Extract the [x, y] coordinate from the center of the cell holding the provided text.  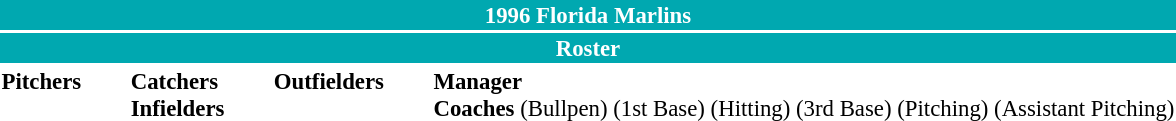
Roster [588, 48]
1996 Florida Marlins [588, 15]
